Identify which cell holds the provided text, then report its (x, y) central coordinate. 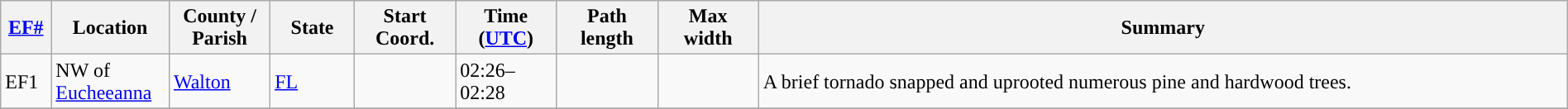
A brief tornado snapped and uprooted numerous pine and hardwood trees. (1163, 81)
EF# (26, 28)
Time (UTC) (506, 28)
02:26–02:28 (506, 81)
NW of Eucheeanna (111, 81)
Location (111, 28)
Summary (1163, 28)
State (313, 28)
Path length (607, 28)
County / Parish (219, 28)
FL (313, 81)
Walton (219, 81)
Max width (708, 28)
Start Coord. (404, 28)
EF1 (26, 81)
